From the cell containing the given text, extract its center point as [x, y] coordinate. 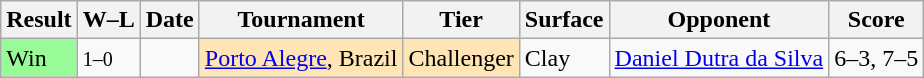
Clay [564, 58]
Daniel Dutra da Silva [719, 58]
Challenger [461, 58]
Surface [564, 20]
Result [39, 20]
Porto Alegre, Brazil [301, 58]
Win [39, 58]
Opponent [719, 20]
Tournament [301, 20]
1–0 [108, 58]
Score [876, 20]
Tier [461, 20]
W–L [108, 20]
Date [170, 20]
6–3, 7–5 [876, 58]
